Locate the cell with the specified text and output its (X, Y) center coordinate. 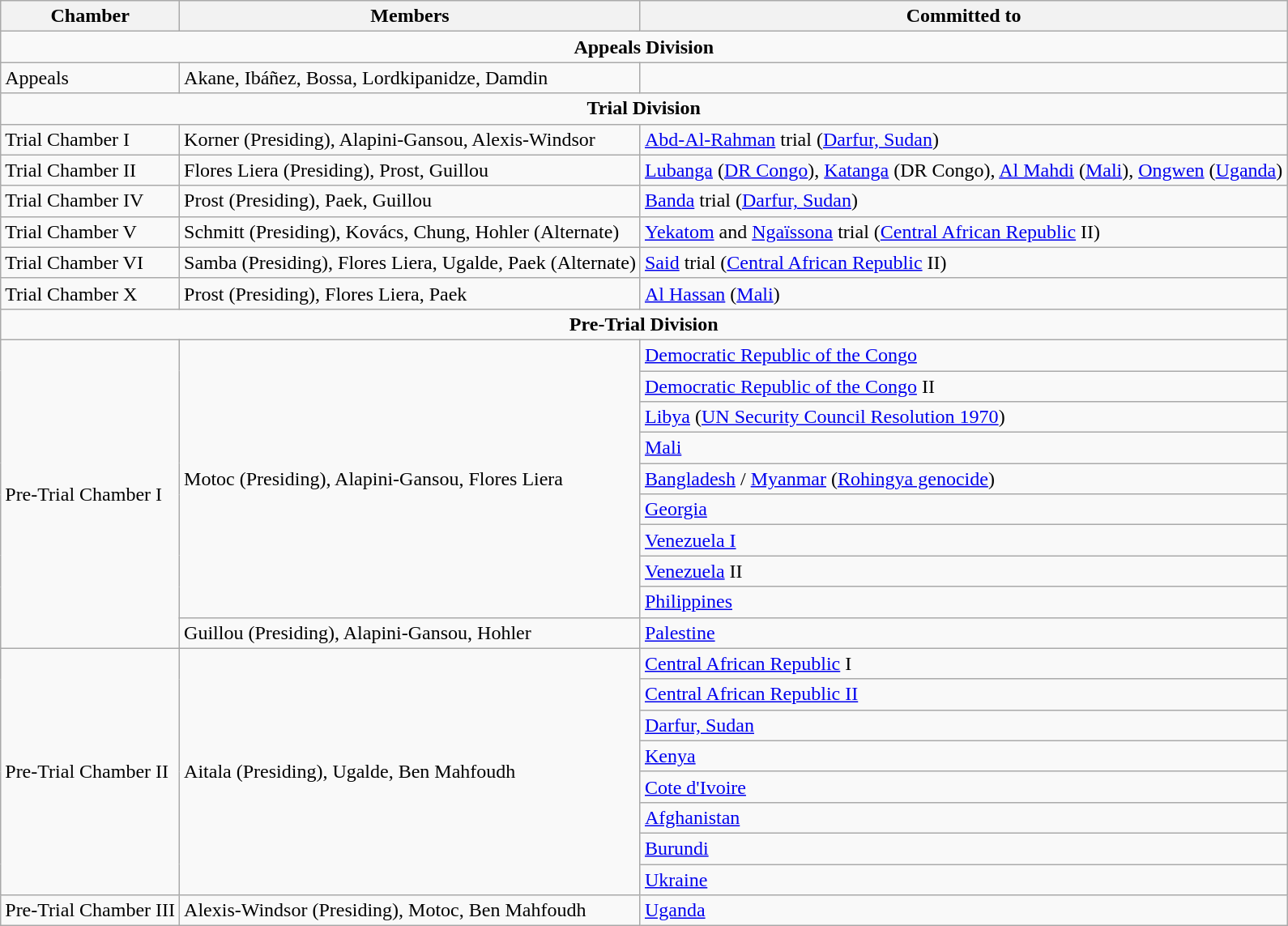
Uganda (963, 911)
Committed to (963, 16)
Appeals Division (644, 47)
Afghanistan (963, 817)
Georgia (963, 510)
Guillou (Presiding), Alapini-Gansou, Hohler (410, 633)
Motoc (Presiding), Alapini-Gansou, Flores Liera (410, 478)
Central African Republic II (963, 694)
Trial Chamber X (91, 293)
Trial Chamber VI (91, 262)
Pre-Trial Chamber I (91, 494)
Libya (UN Security Council Resolution 1970) (963, 417)
Bangladesh / Myanmar (Rohingya genocide) (963, 479)
Pre-Trial Chamber III (91, 911)
Trial Chamber II (91, 170)
Lubanga (DR Congo), Katanga (DR Congo), Al Mahdi (Mali), Ongwen (Uganda) (963, 170)
Akane, Ibáñez, Bossa, Lordkipanidze, Damdin (410, 78)
Venezuela I (963, 540)
Chamber (91, 16)
Palestine (963, 633)
Al Hassan (Mali) (963, 293)
Democratic Republic of the Congo (963, 355)
Cote d'Ivoire (963, 787)
Pre-Trial Chamber II (91, 771)
Alexis-Windsor (Presiding), Motoc, Ben Mahfoudh (410, 911)
Prost (Presiding), Paek, Guillou (410, 201)
Aitala (Presiding), Ugalde, Ben Mahfoudh (410, 771)
Philippines (963, 602)
Ukraine (963, 879)
Trial Chamber IV (91, 201)
Trial Chamber I (91, 139)
Pre-Trial Division (644, 324)
Darfur, Sudan (963, 725)
Schmitt (Presiding), Kovács, Chung, Hohler (Alternate) (410, 232)
Trial Division (644, 109)
Prost (Presiding), Flores Liera, Paek (410, 293)
Central African Republic I (963, 664)
Members (410, 16)
Burundi (963, 848)
Trial Chamber V (91, 232)
Banda trial (Darfur, Sudan) (963, 201)
Yekatom and Ngaïssona trial (Central African Republic II) (963, 232)
Kenya (963, 756)
Abd-Al-Rahman trial (Darfur, Sudan) (963, 139)
Appeals (91, 78)
Mali (963, 448)
Korner (Presiding), Alapini-Gansou, Alexis-Windsor (410, 139)
Samba (Presiding), Flores Liera, Ugalde, Paek (Alternate) (410, 262)
Said trial (Central African Republic II) (963, 262)
Flores Liera (Presiding), Prost, Guillou (410, 170)
Venezuela II (963, 571)
Democratic Republic of the Congo II (963, 386)
